Determine the [x, y] coordinate at the center of the cell enclosing the given text.  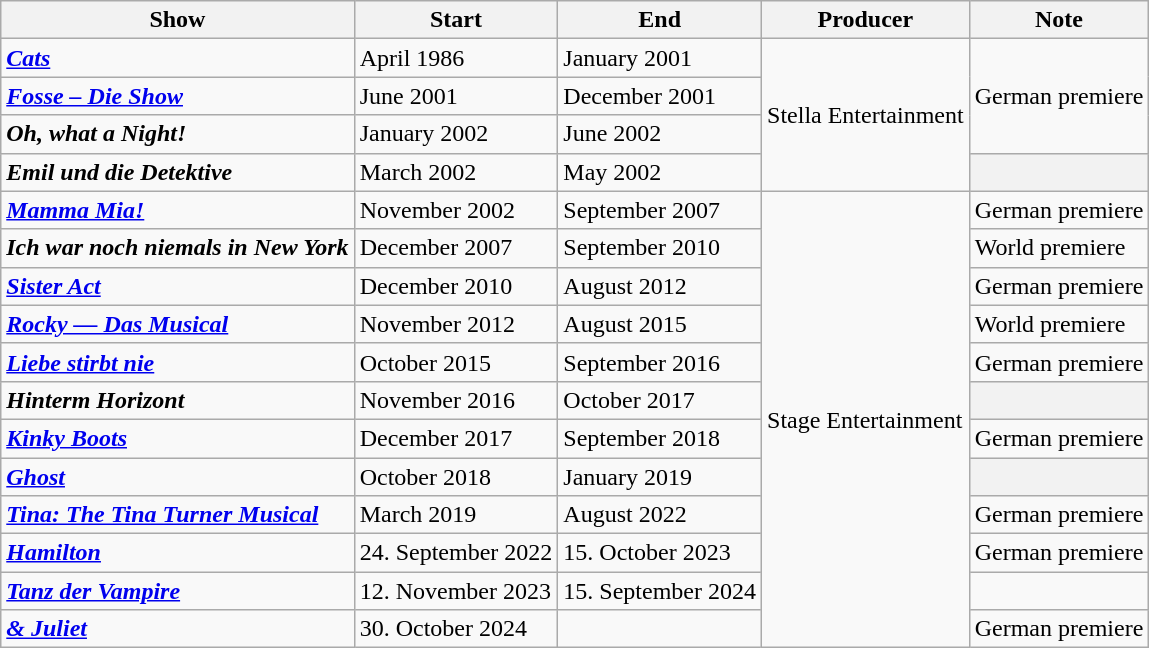
October 2017 [660, 400]
24. September 2022 [456, 553]
May 2002 [660, 172]
January 2019 [660, 477]
Emil und die Detektive [178, 172]
August 2012 [660, 286]
15. October 2023 [660, 553]
Oh, what a Night! [178, 134]
Tanz der Vampire [178, 591]
15. September 2024 [660, 591]
Liebe stirbt nie [178, 362]
June 2002 [660, 134]
October 2015 [456, 362]
Start [456, 20]
November 2016 [456, 400]
End [660, 20]
Ich war noch niemals in New York [178, 248]
September 2007 [660, 210]
January 2001 [660, 58]
August 2015 [660, 324]
Mamma Mia! [178, 210]
August 2022 [660, 515]
March 2002 [456, 172]
December 2017 [456, 438]
December 2007 [456, 248]
September 2018 [660, 438]
June 2001 [456, 96]
Hinterm Horizont [178, 400]
Rocky — Das Musical [178, 324]
Stella Entertainment [866, 115]
30. October 2024 [456, 629]
November 2012 [456, 324]
Stage Entertainment [866, 420]
Fosse – Die Show [178, 96]
September 2016 [660, 362]
March 2019 [456, 515]
Ghost [178, 477]
December 2010 [456, 286]
Kinky Boots [178, 438]
Show [178, 20]
Hamilton [178, 553]
September 2010 [660, 248]
April 1986 [456, 58]
October 2018 [456, 477]
Tina: The Tina Turner Musical [178, 515]
November 2002 [456, 210]
Note [1059, 20]
Sister Act [178, 286]
Producer [866, 20]
Cats [178, 58]
& Juliet [178, 629]
12. November 2023 [456, 591]
December 2001 [660, 96]
January 2002 [456, 134]
